Locate the cell with the specified text and output its [X, Y] center coordinate. 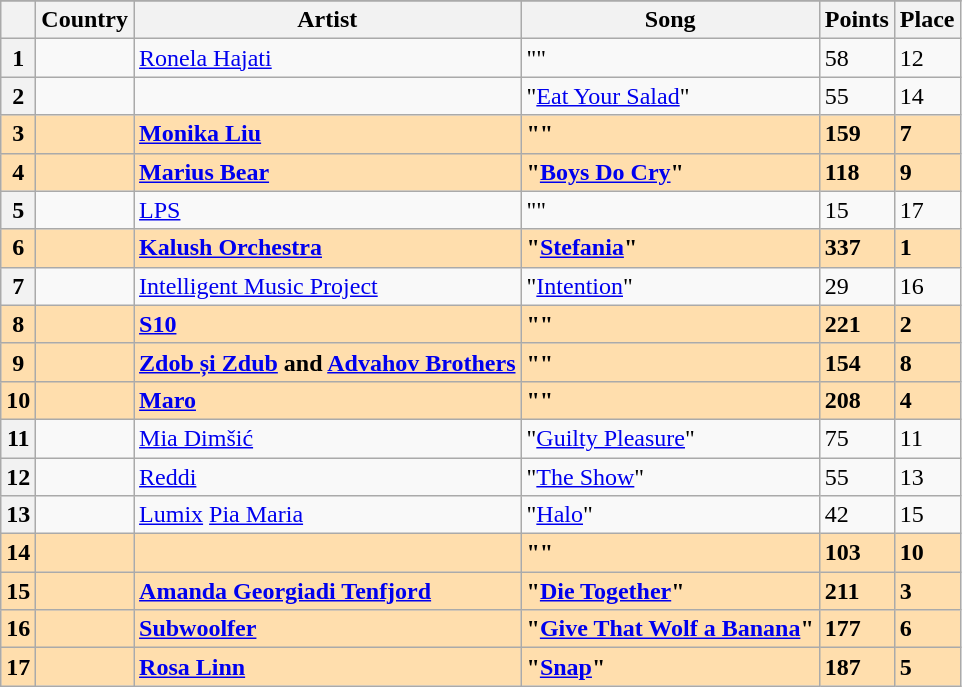
Mia Dimšić [328, 438]
Intelligent Music Project [328, 286]
159 [856, 134]
"Give That Wolf a Banana" [670, 629]
Subwoolfer [328, 629]
Monika Liu [328, 134]
"Intention" [670, 286]
75 [856, 438]
42 [856, 515]
"Guilty Pleasure" [670, 438]
Reddi [328, 477]
208 [856, 400]
Points [856, 20]
58 [856, 58]
Maro [328, 400]
Rosa Linn [328, 667]
187 [856, 667]
"Eat Your Salad" [670, 96]
Zdob și Zdub and Advahov Brothers [328, 362]
Place [927, 20]
"Halo" [670, 515]
"Boys Do Cry" [670, 172]
"The Show" [670, 477]
103 [856, 553]
Amanda Georgiadi Tenfjord [328, 591]
118 [856, 172]
Ronela Hajati [328, 58]
154 [856, 362]
Artist [328, 20]
Country [85, 20]
211 [856, 591]
221 [856, 324]
Song [670, 20]
"Stefania" [670, 248]
177 [856, 629]
337 [856, 248]
Marius Bear [328, 172]
LPS [328, 210]
Lumix Pia Maria [328, 515]
"Die Together" [670, 591]
29 [856, 286]
"Snap" [670, 667]
S10 [328, 324]
Kalush Orchestra [328, 248]
